Search for the cell housing the specified text and yield its [X, Y] center coordinate. 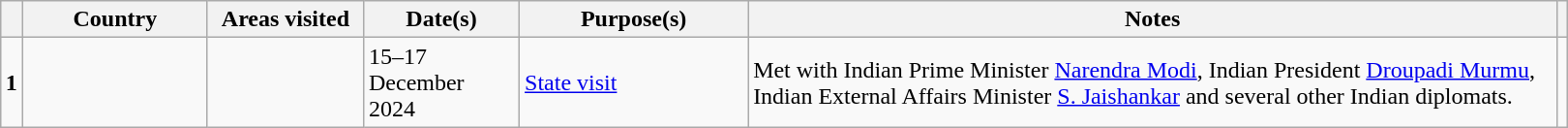
Notes [1153, 19]
15–17 December 2024 [441, 82]
Purpose(s) [634, 19]
Areas visited [285, 19]
Date(s) [441, 19]
Country [114, 19]
State visit [634, 82]
1 [12, 82]
